Locate the cell with the specified text and output its (x, y) center coordinate. 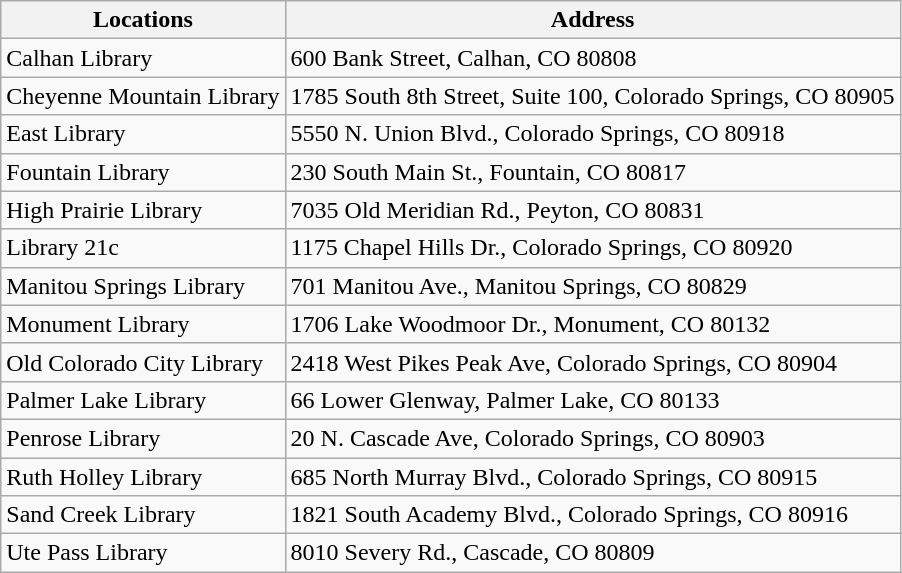
66 Lower Glenway, Palmer Lake, CO 80133 (592, 400)
Palmer Lake Library (143, 400)
East Library (143, 134)
600 Bank Street, Calhan, CO 80808 (592, 58)
Cheyenne Mountain Library (143, 96)
1706 Lake Woodmoor Dr., Monument, CO 80132 (592, 324)
Calhan Library (143, 58)
Old Colorado City Library (143, 362)
8010 Severy Rd., Cascade, CO 80809 (592, 553)
1785 South 8th Street, Suite 100, Colorado Springs, CO 80905 (592, 96)
Manitou Springs Library (143, 286)
5550 N. Union Blvd., Colorado Springs, CO 80918 (592, 134)
Fountain Library (143, 172)
Penrose Library (143, 438)
7035 Old Meridian Rd., Peyton, CO 80831 (592, 210)
701 Manitou Ave., Manitou Springs, CO 80829 (592, 286)
685 North Murray Blvd., Colorado Springs, CO 80915 (592, 477)
Library 21c (143, 248)
2418 West Pikes Peak Ave, Colorado Springs, CO 80904 (592, 362)
1175 Chapel Hills Dr., Colorado Springs, CO 80920 (592, 248)
Locations (143, 20)
Monument Library (143, 324)
Ute Pass Library (143, 553)
High Prairie Library (143, 210)
1821 South Academy Blvd., Colorado Springs, CO 80916 (592, 515)
20 N. Cascade Ave, Colorado Springs, CO 80903 (592, 438)
Sand Creek Library (143, 515)
230 South Main St., Fountain, CO 80817 (592, 172)
Ruth Holley Library (143, 477)
Address (592, 20)
